Determine the [X, Y] coordinate at the center of the cell enclosing the given text.  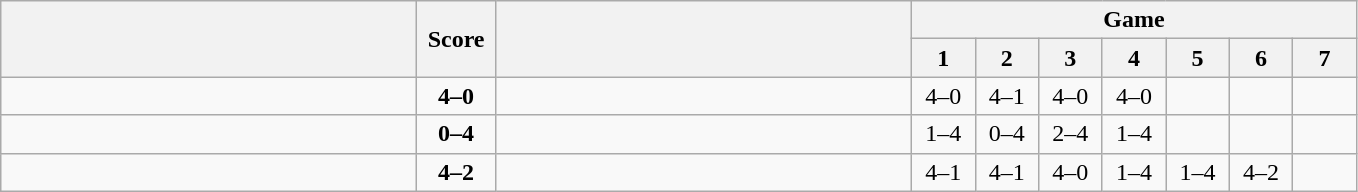
2–4 [1071, 134]
4 [1134, 58]
2 [1007, 58]
1 [943, 58]
Score [456, 39]
6 [1261, 58]
5 [1198, 58]
7 [1325, 58]
3 [1071, 58]
Game [1134, 20]
